Extract the [X, Y] coordinate from the center of the cell holding the provided text.  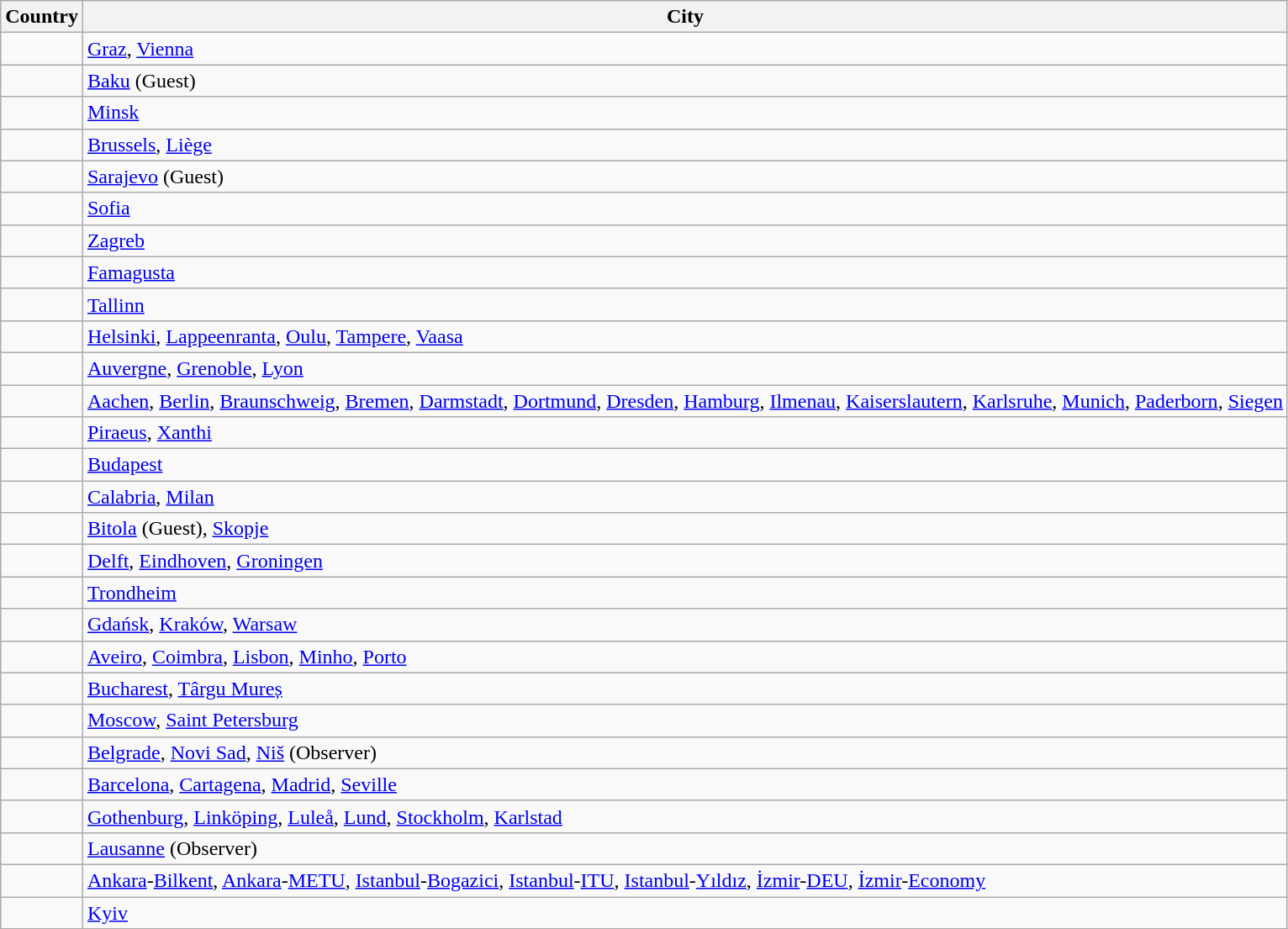
Tallinn [684, 304]
Helsinki, Lappeenranta, Oulu, Tampere, Vaasa [684, 336]
Famagusta [684, 272]
Lausanne (Observer) [684, 848]
Moscow, Saint Petersburg [684, 721]
Sofia [684, 208]
Barcelona, Cartagena, Madrid, Seville [684, 784]
Trondheim [684, 593]
Belgrade, Novi Sad, Niš (Observer) [684, 752]
Delft, Eindhoven, Groningen [684, 561]
Auvergne, Grenoble, Lyon [684, 368]
Kyiv [684, 912]
Aveiro, Coimbra, Lisbon, Minho, Porto [684, 657]
Piraeus, Xanthi [684, 433]
Calabria, Milan [684, 497]
Baku (Guest) [684, 81]
Gdańsk, Kraków, Warsaw [684, 625]
Country [42, 17]
Graz, Vienna [684, 49]
Brussels, Liège [684, 145]
Zagreb [684, 240]
Budapest [684, 465]
Minsk [684, 113]
Sarajevo (Guest) [684, 177]
Gothenburg, Linköping, Luleå, Lund, Stockholm, Karlstad [684, 816]
City [684, 17]
Aachen, Berlin, Braunschweig, Bremen, Darmstadt, Dortmund, Dresden, Hamburg, Ilmenau, Kaiserslautern, Karlsruhe, Munich, Paderborn, Siegen [684, 401]
Bucharest, Târgu Mureș [684, 689]
Bitola (Guest), Skopje [684, 529]
Ankara-Bilkent, Ankara-METU, Istanbul-Bogazici, Istanbul-ITU, Istanbul-Yıldız, İzmir-DEU, İzmir-Economy [684, 880]
